Determine the (X, Y) coordinate at the center of the cell enclosing the given text.  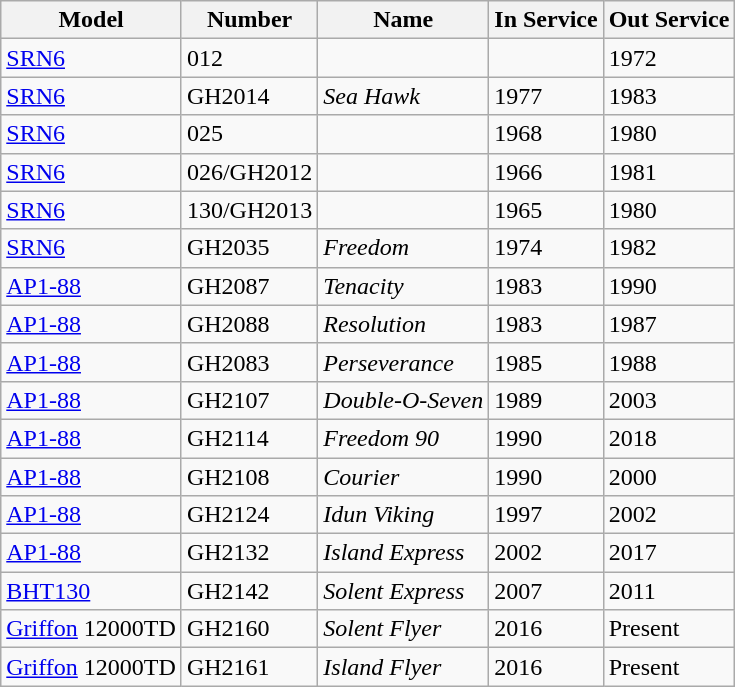
Island Express (404, 553)
GH2161 (249, 667)
1987 (669, 324)
025 (249, 134)
Island Flyer (404, 667)
Solent Flyer (404, 629)
GH2035 (249, 248)
1972 (669, 58)
1988 (669, 362)
GH2083 (249, 362)
GH2132 (249, 553)
2018 (669, 438)
1985 (546, 362)
2011 (669, 591)
1974 (546, 248)
Model (92, 20)
Resolution (404, 324)
GH2088 (249, 324)
1989 (546, 400)
1997 (546, 515)
1982 (669, 248)
GH2124 (249, 515)
Freedom 90 (404, 438)
Tenacity (404, 286)
012 (249, 58)
2017 (669, 553)
2007 (546, 591)
GH2108 (249, 477)
GH2114 (249, 438)
BHT130 (92, 591)
Number (249, 20)
1965 (546, 210)
Courier (404, 477)
Perseverance (404, 362)
1981 (669, 172)
Solent Express (404, 591)
026/GH2012 (249, 172)
2000 (669, 477)
In Service (546, 20)
GH2014 (249, 96)
Idun Viking (404, 515)
2003 (669, 400)
GH2107 (249, 400)
GH2160 (249, 629)
1966 (546, 172)
GH2142 (249, 591)
130/GH2013 (249, 210)
Double-O-Seven (404, 400)
GH2087 (249, 286)
1968 (546, 134)
1977 (546, 96)
Freedom (404, 248)
Sea Hawk (404, 96)
Name (404, 20)
Out Service (669, 20)
